Return the (X, Y) coordinate for the center point of the cell that contains the specified text.  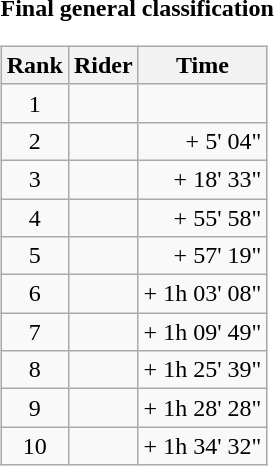
4 (34, 217)
Time (202, 65)
+ 1h 03' 08" (202, 294)
6 (34, 294)
10 (34, 446)
Rider (103, 65)
Rank (34, 65)
+ 18' 33" (202, 179)
+ 1h 34' 32" (202, 446)
+ 1h 25' 39" (202, 370)
+ 1h 28' 28" (202, 408)
8 (34, 370)
5 (34, 256)
9 (34, 408)
+ 1h 09' 49" (202, 332)
2 (34, 141)
7 (34, 332)
+ 57' 19" (202, 256)
1 (34, 103)
+ 55' 58" (202, 217)
+ 5' 04" (202, 141)
3 (34, 179)
